Detect which cell encompasses the target text, then output its (X, Y) center coordinate. 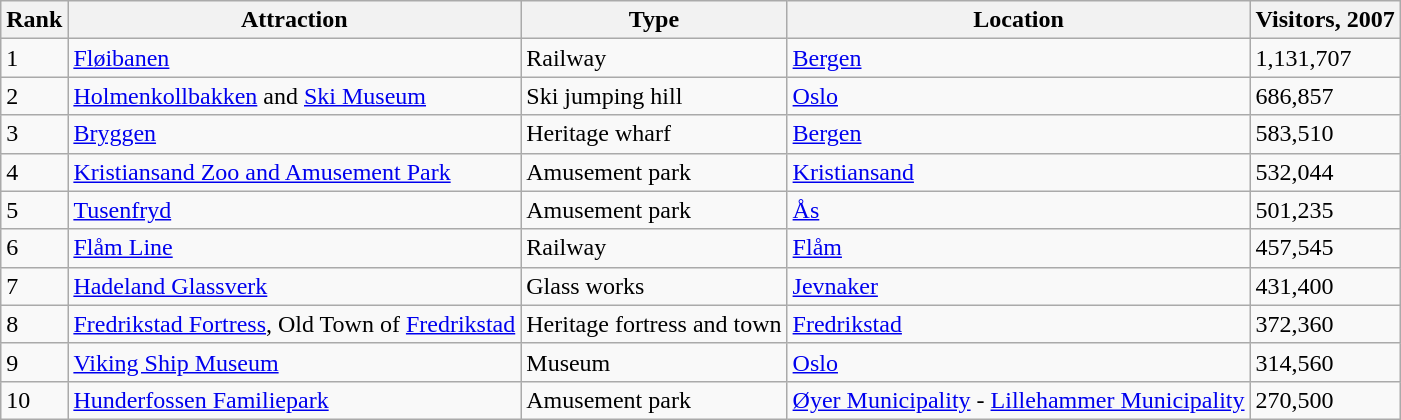
10 (34, 400)
270,500 (1325, 400)
Kristiansand (1018, 172)
Attraction (294, 20)
Flåm (1018, 248)
Heritage fortress and town (654, 324)
Jevnaker (1018, 286)
Ski jumping hill (654, 96)
Øyer Municipality - Lillehammer Municipality (1018, 400)
Holmenkollbakken and Ski Museum (294, 96)
457,545 (1325, 248)
Type (654, 20)
3 (34, 134)
Ås (1018, 210)
6 (34, 248)
7 (34, 286)
Rank (34, 20)
Kristiansand Zoo and Amusement Park (294, 172)
314,560 (1325, 362)
Glass works (654, 286)
686,857 (1325, 96)
Fredrikstad (1018, 324)
2 (34, 96)
4 (34, 172)
1,131,707 (1325, 58)
532,044 (1325, 172)
1 (34, 58)
Bryggen (294, 134)
Heritage wharf (654, 134)
Museum (654, 362)
Hadeland Glassverk (294, 286)
Visitors, 2007 (1325, 20)
5 (34, 210)
431,400 (1325, 286)
583,510 (1325, 134)
Fløibanen (294, 58)
372,360 (1325, 324)
501,235 (1325, 210)
Location (1018, 20)
8 (34, 324)
Tusenfryd (294, 210)
Flåm Line (294, 248)
Hunderfossen Familiepark (294, 400)
9 (34, 362)
Fredrikstad Fortress, Old Town of Fredrikstad (294, 324)
Viking Ship Museum (294, 362)
